Pinpoint the cell where the given text exists, returning its (X, Y) midpoint coordinate. 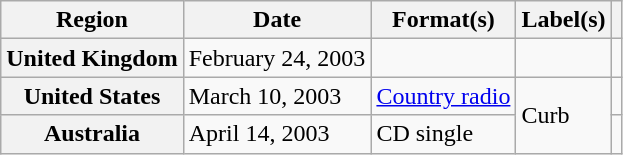
Curb (564, 115)
February 24, 2003 (277, 58)
Label(s) (564, 20)
CD single (444, 134)
Country radio (444, 96)
Region (92, 20)
April 14, 2003 (277, 134)
Australia (92, 134)
United Kingdom (92, 58)
Format(s) (444, 20)
Date (277, 20)
United States (92, 96)
March 10, 2003 (277, 96)
